Output the [X, Y] coordinate of the center of the cell containing the given text.  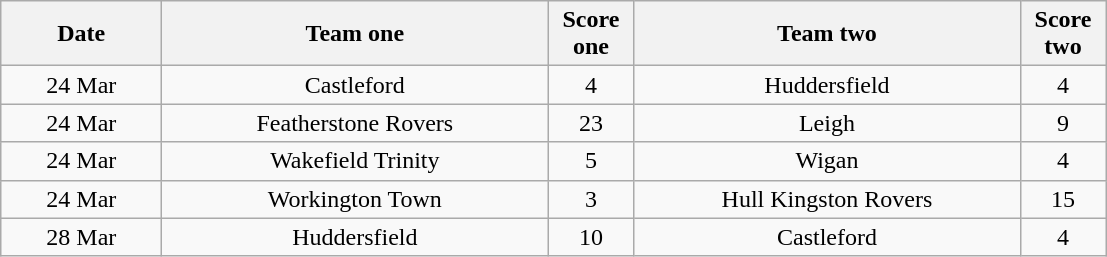
Wigan [827, 161]
Hull Kingston Rovers [827, 199]
9 [1063, 123]
Leigh [827, 123]
Date [82, 34]
Score two [1063, 34]
Wakefield Trinity [355, 161]
Team one [355, 34]
15 [1063, 199]
Workington Town [355, 199]
23 [591, 123]
Featherstone Rovers [355, 123]
3 [591, 199]
Team two [827, 34]
28 Mar [82, 237]
Score one [591, 34]
5 [591, 161]
10 [591, 237]
